Extract the (x, y) coordinate from the center of the cell holding the provided text.  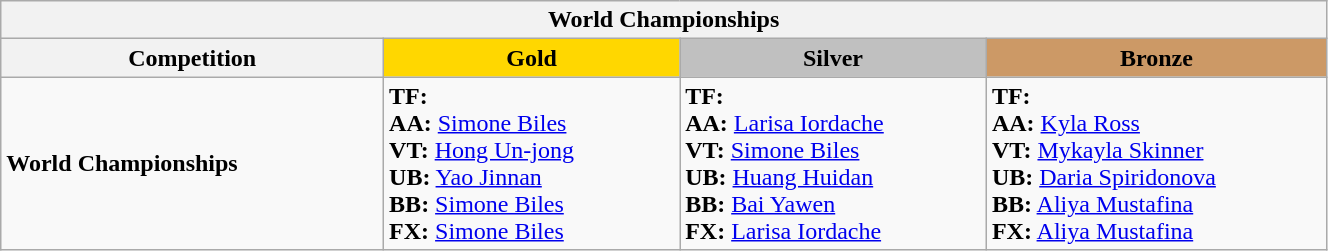
TF: AA: Kyla Ross VT: Mykayla Skinner UB: Daria Spiridonova BB: Aliya Mustafina FX: Aliya Mustafina (1156, 164)
TF: AA: Simone Biles VT: Hong Un-jong UB: Yao Jinnan BB: Simone Biles FX: Simone Biles (532, 164)
Gold (532, 58)
Competition (192, 58)
Silver (834, 58)
TF: AA: Larisa Iordache VT: Simone Biles UB: Huang Huidan BB: Bai Yawen FX: Larisa Iordache (834, 164)
Bronze (1156, 58)
